Return [X, Y] of the center of cell containing provided text 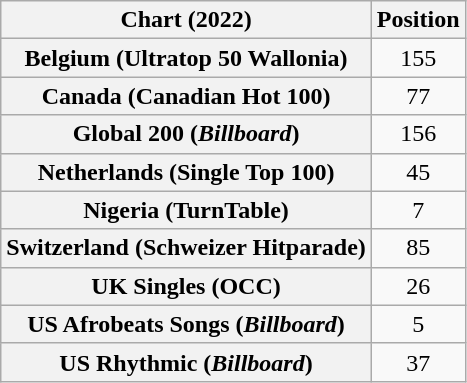
85 [418, 248]
US Rhythmic (Billboard) [186, 362]
Belgium (Ultratop 50 Wallonia) [186, 58]
37 [418, 362]
Global 200 (Billboard) [186, 134]
156 [418, 134]
Position [418, 20]
Switzerland (Schweizer Hitparade) [186, 248]
26 [418, 286]
5 [418, 324]
45 [418, 172]
Canada (Canadian Hot 100) [186, 96]
155 [418, 58]
Chart (2022) [186, 20]
Nigeria (TurnTable) [186, 210]
77 [418, 96]
US Afrobeats Songs (Billboard) [186, 324]
UK Singles (OCC) [186, 286]
Netherlands (Single Top 100) [186, 172]
7 [418, 210]
